From the cell containing the given text, extract its center point as (x, y) coordinate. 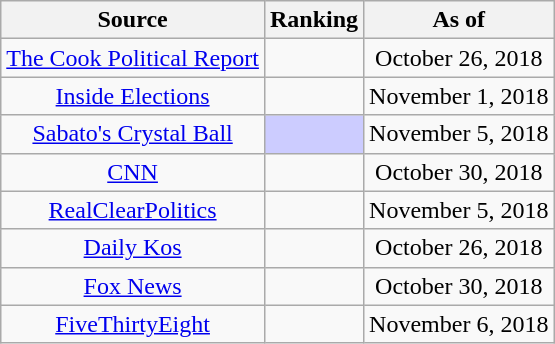
Source (133, 20)
November 6, 2018 (459, 324)
CNN (133, 172)
Sabato's Crystal Ball (133, 134)
FiveThirtyEight (133, 324)
Ranking (314, 20)
RealClearPolitics (133, 210)
The Cook Political Report (133, 58)
Inside Elections (133, 96)
November 1, 2018 (459, 96)
Fox News (133, 286)
Daily Kos (133, 248)
As of (459, 20)
